Locate the cell with the specified text and output its [x, y] center coordinate. 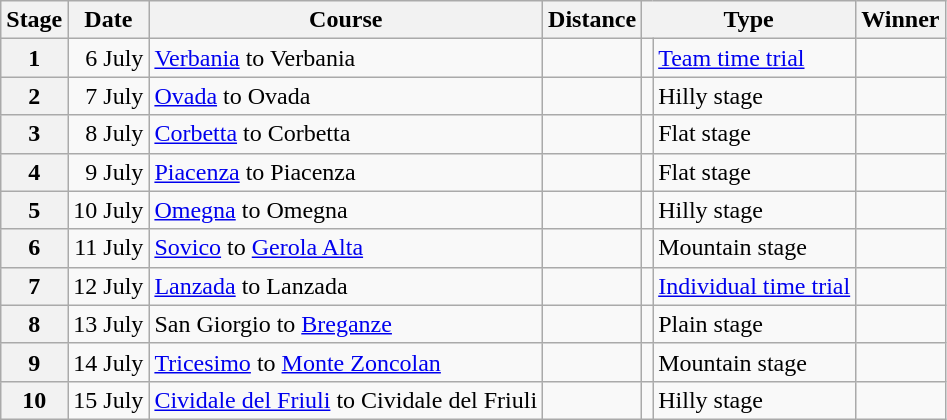
Type [749, 20]
Individual time trial [754, 286]
Winner [900, 20]
2 [34, 96]
9 [34, 362]
Distance [592, 20]
Plain stage [754, 324]
San Giorgio to Breganze [346, 324]
10 [34, 400]
6 July [108, 58]
Piacenza to Piacenza [346, 172]
14 July [108, 362]
7 July [108, 96]
Stage [34, 20]
8 July [108, 134]
8 [34, 324]
13 July [108, 324]
1 [34, 58]
Tricesimo to Monte Zoncolan [346, 362]
Cividale del Friuli to Cividale del Friuli [346, 400]
6 [34, 248]
Course [346, 20]
4 [34, 172]
Date [108, 20]
Lanzada to Lanzada [346, 286]
Verbania to Verbania [346, 58]
10 July [108, 210]
9 July [108, 172]
3 [34, 134]
Omegna to Omegna [346, 210]
5 [34, 210]
Corbetta to Corbetta [346, 134]
Ovada to Ovada [346, 96]
Team time trial [754, 58]
15 July [108, 400]
12 July [108, 286]
7 [34, 286]
11 July [108, 248]
Sovico to Gerola Alta [346, 248]
